From the cell containing the given text, extract its center point as [X, Y] coordinate. 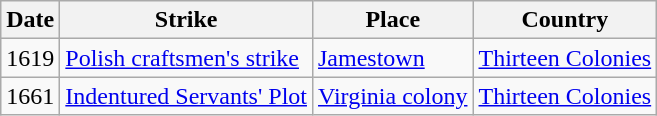
Place [392, 20]
Polish craftsmen's strike [186, 58]
Virginia colony [392, 96]
Date [30, 20]
Country [565, 20]
Strike [186, 20]
1661 [30, 96]
1619 [30, 58]
Indentured Servants' Plot [186, 96]
Jamestown [392, 58]
